Determine the [X, Y] coordinate at the center of the cell enclosing the given text.  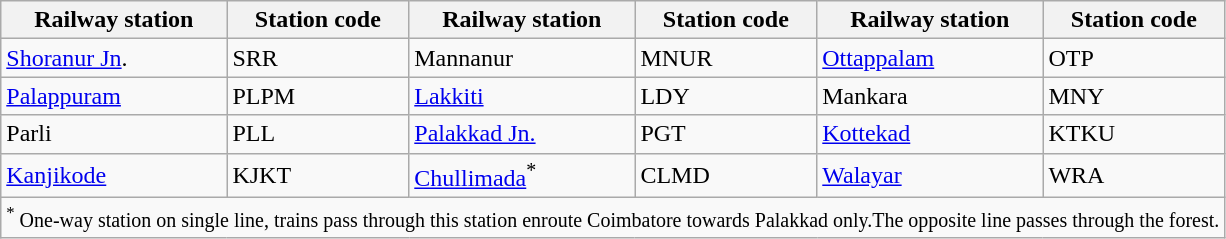
KJKT [318, 176]
CLMD [726, 176]
Ottappalam [930, 58]
Walayar [930, 176]
KTKU [1134, 134]
PLL [318, 134]
LDY [726, 96]
Lakkiti [522, 96]
Parli [114, 134]
Shoranur Jn. [114, 58]
PGT [726, 134]
Palakkad Jn. [522, 134]
PLPM [318, 96]
Mankara [930, 96]
Chullimada* [522, 176]
SRR [318, 58]
Palappuram [114, 96]
Mannanur [522, 58]
MNUR [726, 58]
Kottekad [930, 134]
OTP [1134, 58]
Kanjikode [114, 176]
WRA [1134, 176]
MNY [1134, 96]
